Return the [X, Y] coordinate for the center point of the cell that contains the specified text.  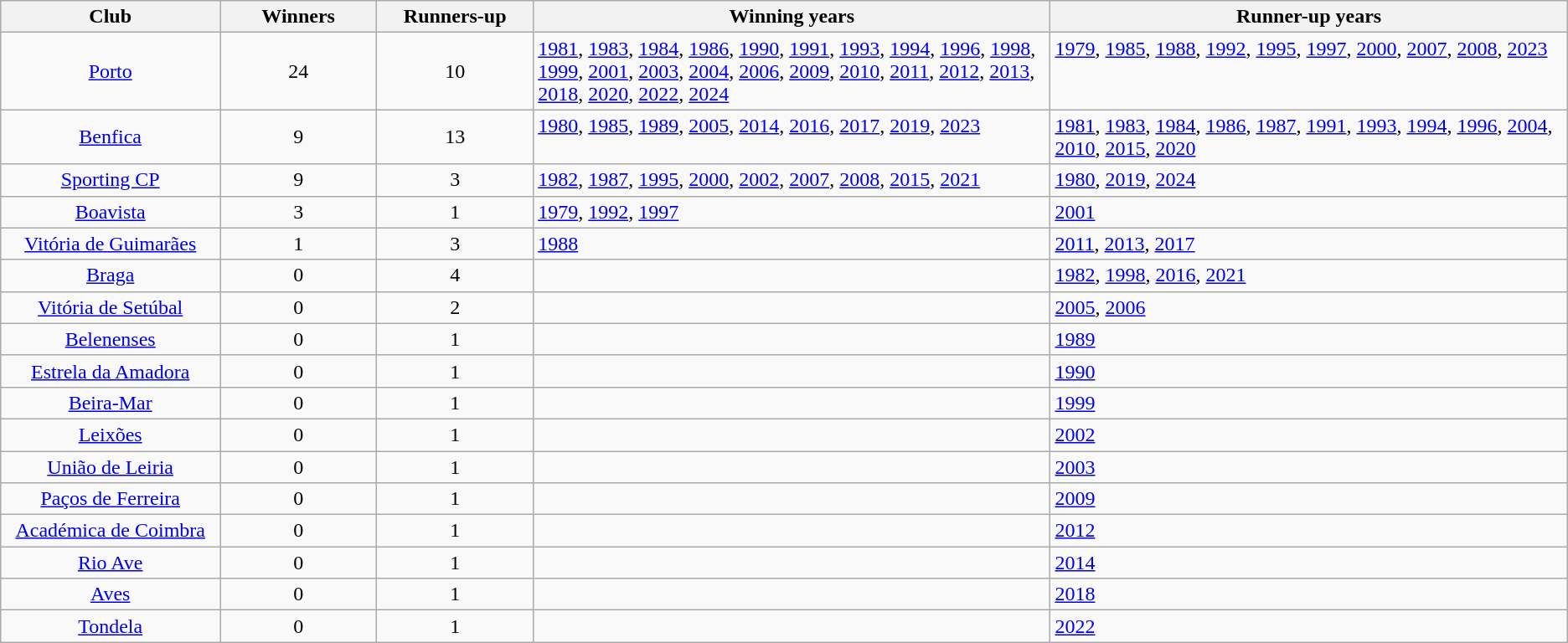
Braga [111, 275]
Winners [298, 17]
Leixões [111, 435]
Belenenses [111, 339]
1979, 1992, 1997 [792, 212]
1980, 1985, 1989, 2005, 2014, 2016, 2017, 2019, 2023 [792, 137]
1981, 1983, 1984, 1986, 1990, 1991, 1993, 1994, 1996, 1998, 1999, 2001, 2003, 2004, 2006, 2009, 2010, 2011, 2012, 2013, 2018, 2020, 2022, 2024 [792, 71]
2014 [1308, 563]
2012 [1308, 531]
Tondela [111, 626]
4 [456, 275]
Paços de Ferreira [111, 499]
Académica de Coimbra [111, 531]
1988 [792, 244]
2003 [1308, 466]
Vitória de Guimarães [111, 244]
Runners-up [456, 17]
Sporting CP [111, 180]
2 [456, 307]
Rio Ave [111, 563]
Runner-up years [1308, 17]
Vitória de Setúbal [111, 307]
2011, 2013, 2017 [1308, 244]
Boavista [111, 212]
Beira-Mar [111, 403]
2002 [1308, 435]
2001 [1308, 212]
1989 [1308, 339]
1981, 1983, 1984, 1986, 1987, 1991, 1993, 1994, 1996, 2004, 2010, 2015, 2020 [1308, 137]
10 [456, 71]
Estrela da Amadora [111, 371]
2009 [1308, 499]
1990 [1308, 371]
13 [456, 137]
1980, 2019, 2024 [1308, 180]
1982, 1998, 2016, 2021 [1308, 275]
2005, 2006 [1308, 307]
Porto [111, 71]
1982, 1987, 1995, 2000, 2002, 2007, 2008, 2015, 2021 [792, 180]
Winning years [792, 17]
1979, 1985, 1988, 1992, 1995, 1997, 2000, 2007, 2008, 2023 [1308, 71]
Club [111, 17]
Aves [111, 594]
1999 [1308, 403]
24 [298, 71]
União de Leiria [111, 466]
Benfica [111, 137]
2018 [1308, 594]
2022 [1308, 626]
